Output the [x, y] coordinate of the center of the cell containing the given text.  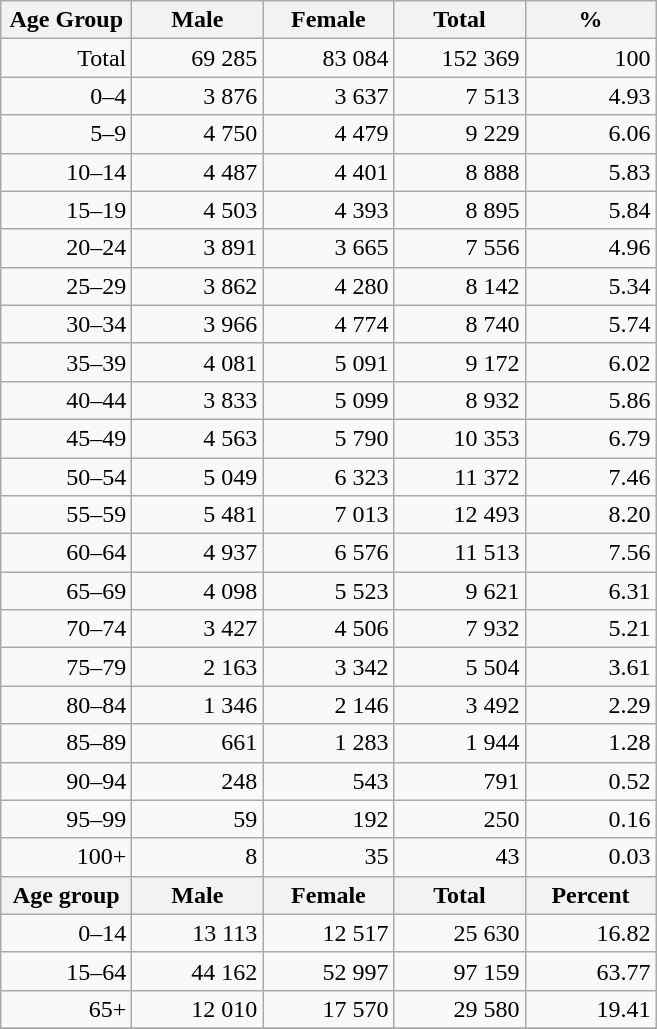
95–99 [66, 819]
45–49 [66, 438]
661 [198, 743]
Age group [66, 895]
5.34 [590, 286]
29 580 [460, 1009]
52 997 [328, 971]
80–84 [66, 705]
4 750 [198, 134]
3 833 [198, 400]
7.46 [590, 477]
83 084 [328, 58]
15–64 [66, 971]
6 323 [328, 477]
65–69 [66, 591]
4 098 [198, 591]
5.21 [590, 629]
6.06 [590, 134]
16.82 [590, 933]
6.79 [590, 438]
59 [198, 819]
43 [460, 857]
69 285 [198, 58]
3 966 [198, 324]
1 283 [328, 743]
15–19 [66, 210]
3 665 [328, 248]
4 081 [198, 362]
8 895 [460, 210]
9 621 [460, 591]
0.52 [590, 781]
6.02 [590, 362]
5 091 [328, 362]
13 113 [198, 933]
97 159 [460, 971]
791 [460, 781]
2 146 [328, 705]
10–14 [66, 172]
3 891 [198, 248]
1 944 [460, 743]
5 523 [328, 591]
4 401 [328, 172]
8 888 [460, 172]
11 372 [460, 477]
4.93 [590, 96]
12 493 [460, 515]
85–89 [66, 743]
55–59 [66, 515]
4 487 [198, 172]
1.28 [590, 743]
Age Group [66, 20]
2.29 [590, 705]
4 503 [198, 210]
3 862 [198, 286]
2 163 [198, 667]
12 517 [328, 933]
5.74 [590, 324]
60–64 [66, 553]
17 570 [328, 1009]
10 353 [460, 438]
7 513 [460, 96]
5 504 [460, 667]
5 481 [198, 515]
3.61 [590, 667]
1 346 [198, 705]
4 280 [328, 286]
250 [460, 819]
7.56 [590, 553]
30–34 [66, 324]
35–39 [66, 362]
5 099 [328, 400]
25–29 [66, 286]
9 172 [460, 362]
40–44 [66, 400]
0.16 [590, 819]
8 932 [460, 400]
5 790 [328, 438]
3 492 [460, 705]
20–24 [66, 248]
8 740 [460, 324]
6.31 [590, 591]
0–14 [66, 933]
8 142 [460, 286]
100+ [66, 857]
5.86 [590, 400]
63.77 [590, 971]
4 774 [328, 324]
7 932 [460, 629]
90–94 [66, 781]
4 506 [328, 629]
12 010 [198, 1009]
0.03 [590, 857]
3 427 [198, 629]
4 393 [328, 210]
248 [198, 781]
3 342 [328, 667]
5–9 [66, 134]
0–4 [66, 96]
192 [328, 819]
8 [198, 857]
6 576 [328, 553]
% [590, 20]
7 556 [460, 248]
25 630 [460, 933]
152 369 [460, 58]
Percent [590, 895]
4 937 [198, 553]
75–79 [66, 667]
9 229 [460, 134]
5 049 [198, 477]
5.84 [590, 210]
70–74 [66, 629]
8.20 [590, 515]
543 [328, 781]
4.96 [590, 248]
100 [590, 58]
11 513 [460, 553]
50–54 [66, 477]
4 563 [198, 438]
19.41 [590, 1009]
44 162 [198, 971]
7 013 [328, 515]
65+ [66, 1009]
4 479 [328, 134]
3 876 [198, 96]
5.83 [590, 172]
35 [328, 857]
3 637 [328, 96]
